Return (X, Y) of the center of cell containing provided text 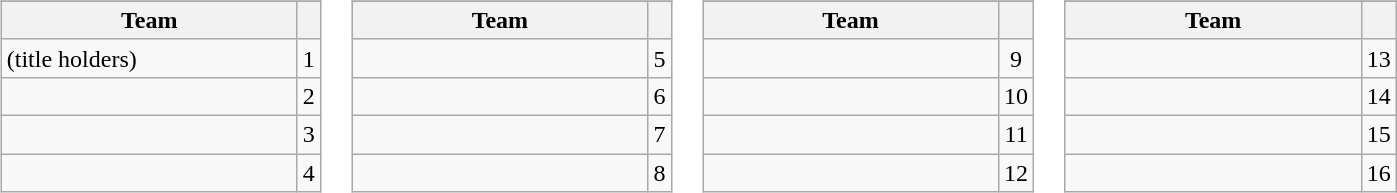
2 (308, 96)
7 (660, 134)
13 (1378, 58)
12 (1016, 173)
5 (660, 58)
3 (308, 134)
15 (1378, 134)
1 (308, 58)
11 (1016, 134)
8 (660, 173)
4 (308, 173)
9 (1016, 58)
6 (660, 96)
(title holders) (149, 58)
10 (1016, 96)
16 (1378, 173)
14 (1378, 96)
